Detect which cell encompasses the target text, then output its (X, Y) center coordinate. 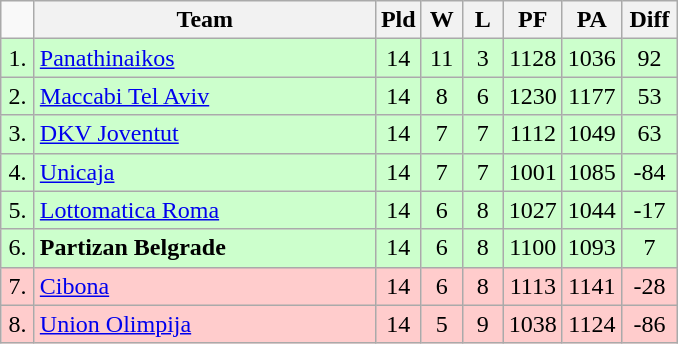
W (442, 20)
1038 (532, 324)
-84 (649, 172)
3. (18, 134)
Pld (398, 20)
-28 (649, 286)
5 (442, 324)
6. (18, 248)
1049 (592, 134)
1085 (592, 172)
Partizan Belgrade (204, 248)
1230 (532, 96)
5. (18, 210)
1112 (532, 134)
1124 (592, 324)
1027 (532, 210)
53 (649, 96)
9 (482, 324)
Panathinaikos (204, 58)
PA (592, 20)
1. (18, 58)
1177 (592, 96)
1044 (592, 210)
1100 (532, 248)
1128 (532, 58)
8. (18, 324)
1113 (532, 286)
Diff (649, 20)
Unicaja (204, 172)
Cibona (204, 286)
PF (532, 20)
Lottomatica Roma (204, 210)
1036 (592, 58)
4. (18, 172)
Team (204, 20)
1141 (592, 286)
7. (18, 286)
3 (482, 58)
1001 (532, 172)
2. (18, 96)
92 (649, 58)
11 (442, 58)
63 (649, 134)
DKV Joventut (204, 134)
-17 (649, 210)
L (482, 20)
1093 (592, 248)
Maccabi Tel Aviv (204, 96)
-86 (649, 324)
Union Olimpija (204, 324)
